Return [x, y] of the center of cell containing provided text 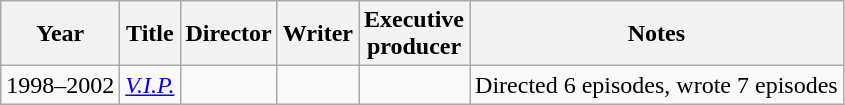
1998–2002 [60, 85]
V.I.P. [150, 85]
Directed 6 episodes, wrote 7 episodes [657, 85]
Executiveproducer [414, 34]
Title [150, 34]
Director [228, 34]
Year [60, 34]
Writer [318, 34]
Notes [657, 34]
